Output the (x, y) coordinate of the center of the cell containing the given text.  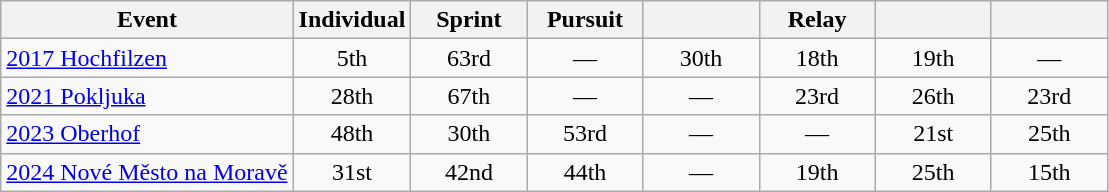
15th (1049, 172)
Individual (352, 20)
44th (585, 172)
21st (933, 134)
2024 Nové Město na Moravě (147, 172)
2023 Oberhof (147, 134)
5th (352, 58)
2021 Pokljuka (147, 96)
Pursuit (585, 20)
63rd (469, 58)
26th (933, 96)
Event (147, 20)
28th (352, 96)
Sprint (469, 20)
Relay (817, 20)
53rd (585, 134)
42nd (469, 172)
31st (352, 172)
2017 Hochfilzen (147, 58)
67th (469, 96)
48th (352, 134)
18th (817, 58)
